For the text-containing cell, return its midpoint in [x, y] coordinate format. 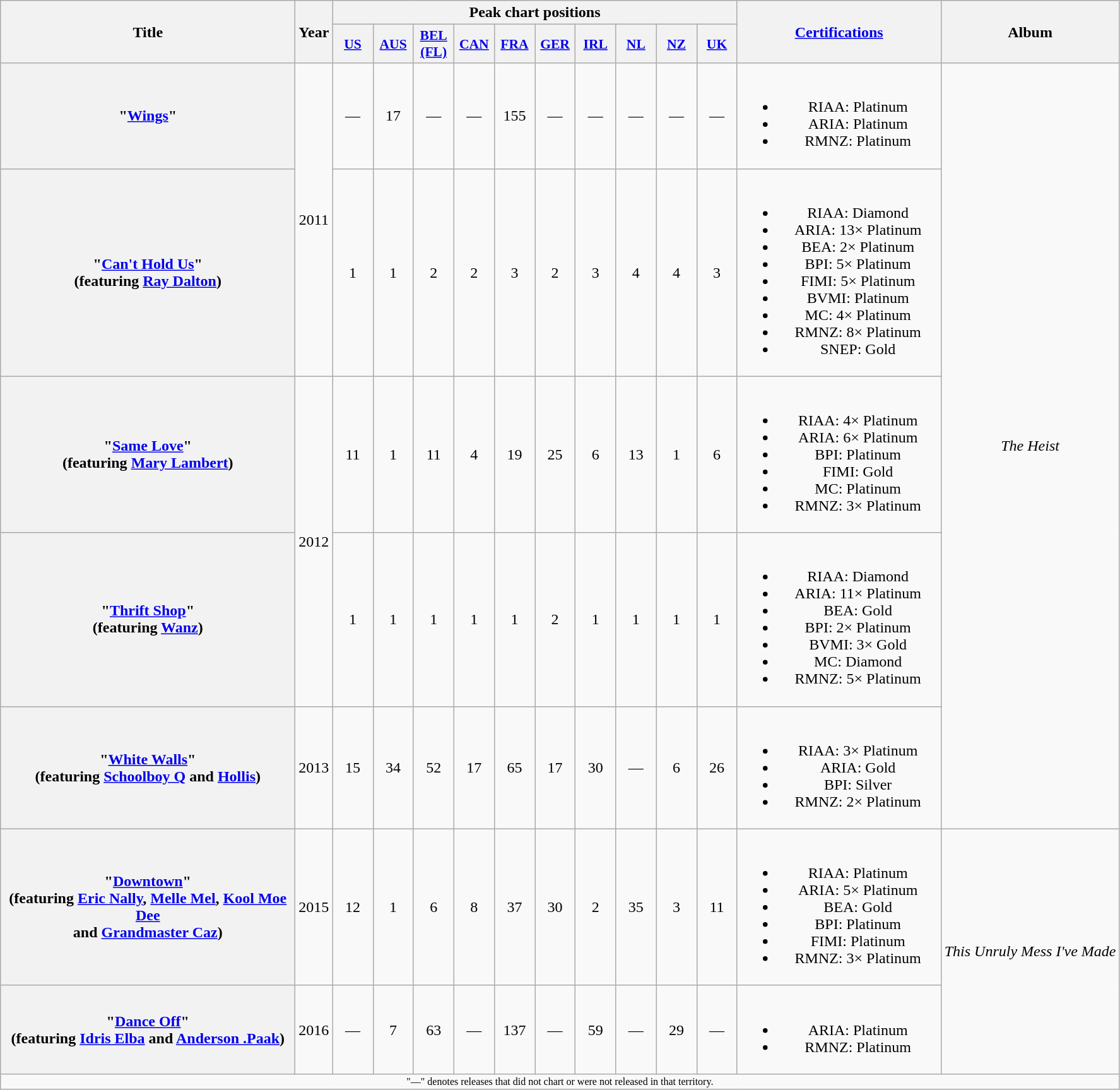
"Downtown"(featuring Eric Nally, Melle Mel, Kool Moe Deeand Grandmaster Caz) [148, 907]
65 [514, 767]
"Wings" [148, 116]
This Unruly Mess I've Made [1030, 951]
35 [636, 907]
US [353, 44]
RIAA: 3× PlatinumARIA: GoldBPI: SilverRMNZ: 2× Platinum [839, 767]
Certifications [839, 32]
NZ [676, 44]
ARIA: PlatinumRMNZ: Platinum [839, 1029]
FRA [514, 44]
RIAA: 4× PlatinumARIA: 6× PlatinumBPI: PlatinumFIMI: GoldMC: Platinum RMNZ: 3× Platinum [839, 454]
RIAA: DiamondARIA: 13× PlatinumBEA: 2× PlatinumBPI: 5× PlatinumFIMI: 5× PlatinumBVMI: PlatinumMC: 4× PlatinumRMNZ: 8× PlatinumSNEP: Gold [839, 273]
137 [514, 1029]
59 [596, 1029]
UK [717, 44]
2012 [314, 542]
29 [676, 1029]
26 [717, 767]
63 [433, 1029]
2016 [314, 1029]
Album [1030, 32]
2013 [314, 767]
7 [393, 1029]
"White Walls"(featuring Schoolboy Q and Hollis) [148, 767]
GER [555, 44]
2011 [314, 220]
2015 [314, 907]
13 [636, 454]
RIAA: PlatinumARIA: 5× PlatinumBEA: GoldBPI: PlatinumFIMI: PlatinumRMNZ: 3× Platinum [839, 907]
15 [353, 767]
RIAA: PlatinumARIA: PlatinumRMNZ: Platinum [839, 116]
19 [514, 454]
34 [393, 767]
"Thrift Shop"(featuring Wanz) [148, 620]
12 [353, 907]
"Same Love"(featuring Mary Lambert) [148, 454]
Year [314, 32]
37 [514, 907]
"—" denotes releases that did not chart or were not released in that territory. [560, 1081]
"Dance Off"(featuring Idris Elba and Anderson .Paak) [148, 1029]
IRL [596, 44]
"Can't Hold Us"(featuring Ray Dalton) [148, 273]
155 [514, 116]
RIAA: DiamondARIA: 11× PlatinumBEA: GoldBPI: 2× PlatinumBVMI: 3× GoldMC: DiamondRMNZ: 5× Platinum [839, 620]
8 [474, 907]
The Heist [1030, 446]
NL [636, 44]
Peak chart positions [535, 13]
BEL(FL) [433, 44]
52 [433, 767]
25 [555, 454]
AUS [393, 44]
CAN [474, 44]
Title [148, 32]
